Return the (X, Y) coordinate for the center point of the cell that contains the specified text.  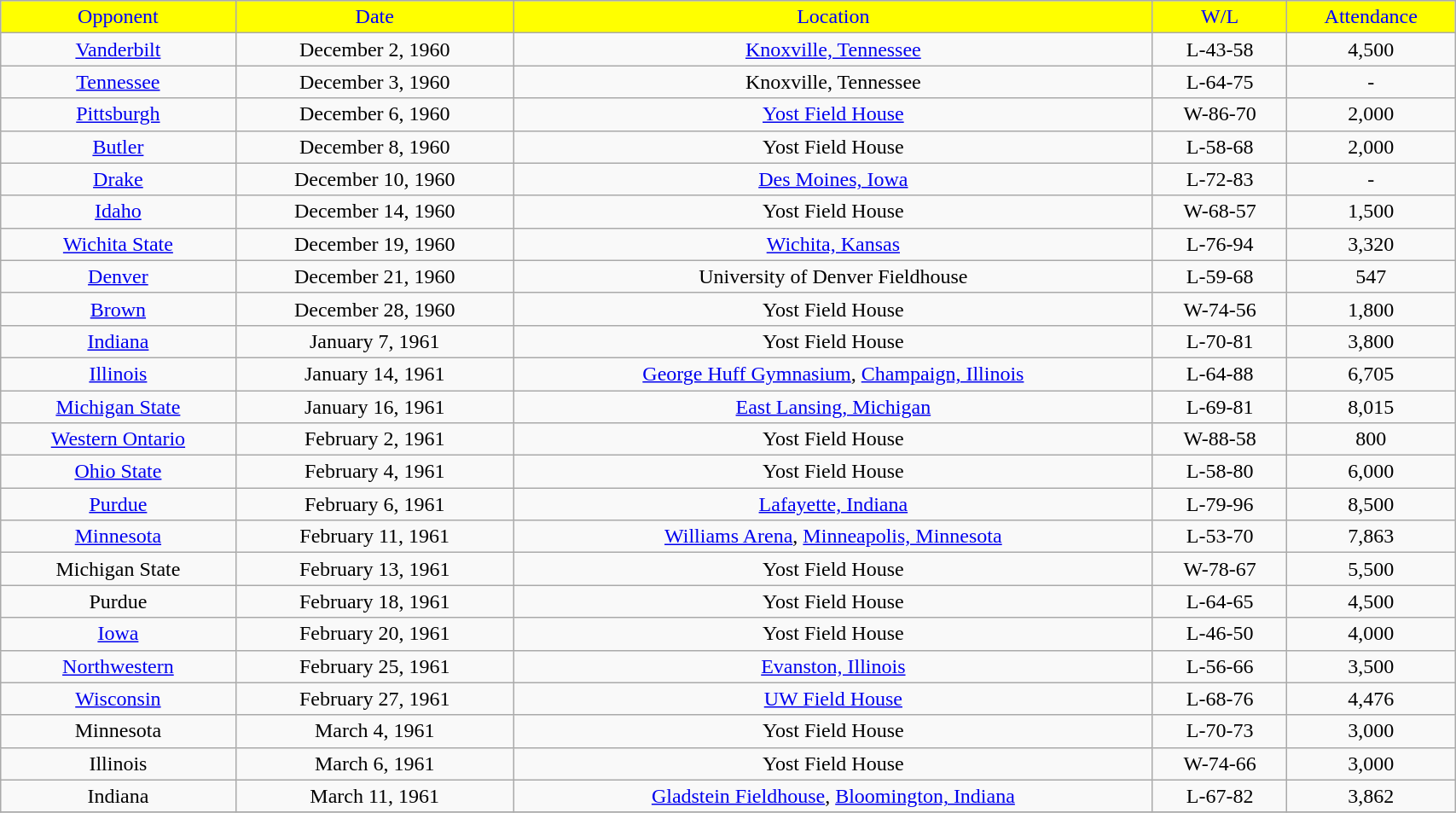
Tennessee (118, 82)
December 10, 1960 (374, 179)
5,500 (1372, 569)
Ohio State (118, 472)
Denver (118, 276)
6,000 (1372, 472)
L-64-88 (1220, 374)
December 3, 1960 (374, 82)
L-69-81 (1220, 407)
4,476 (1372, 699)
February 25, 1961 (374, 666)
L-64-65 (1220, 601)
Attendance (1372, 17)
Wisconsin (118, 699)
March 4, 1961 (374, 731)
W-68-57 (1220, 212)
Des Moines, Iowa (832, 179)
Williams Arena, Minneapolis, Minnesota (832, 537)
December 28, 1960 (374, 309)
1,800 (1372, 309)
February 11, 1961 (374, 537)
W-86-70 (1220, 114)
W-78-67 (1220, 569)
February 4, 1961 (374, 472)
Wichita State (118, 244)
Opponent (118, 17)
547 (1372, 276)
December 8, 1960 (374, 147)
800 (1372, 439)
Pittsburgh (118, 114)
Evanston, Illinois (832, 666)
L-79-96 (1220, 504)
L-46-50 (1220, 634)
Idaho (118, 212)
Vanderbilt (118, 49)
East Lansing, Michigan (832, 407)
Lafayette, Indiana (832, 504)
January 14, 1961 (374, 374)
January 16, 1961 (374, 407)
Western Ontario (118, 439)
February 27, 1961 (374, 699)
W-74-66 (1220, 764)
L-70-81 (1220, 341)
W/L (1220, 17)
Brown (118, 309)
February 6, 1961 (374, 504)
L-67-82 (1220, 796)
University of Denver Fieldhouse (832, 276)
February 13, 1961 (374, 569)
1,500 (1372, 212)
L-70-73 (1220, 731)
L-58-80 (1220, 472)
4,000 (1372, 634)
3,800 (1372, 341)
Drake (118, 179)
L-56-66 (1220, 666)
December 2, 1960 (374, 49)
L-53-70 (1220, 537)
Gladstein Fieldhouse, Bloomington, Indiana (832, 796)
L-59-68 (1220, 276)
Wichita, Kansas (832, 244)
3,500 (1372, 666)
3,862 (1372, 796)
6,705 (1372, 374)
Butler (118, 147)
8,500 (1372, 504)
Location (832, 17)
3,320 (1372, 244)
December 19, 1960 (374, 244)
L-43-58 (1220, 49)
March 6, 1961 (374, 764)
January 7, 1961 (374, 341)
W-74-56 (1220, 309)
December 14, 1960 (374, 212)
George Huff Gymnasium, Champaign, Illinois (832, 374)
February 2, 1961 (374, 439)
December 6, 1960 (374, 114)
March 11, 1961 (374, 796)
Iowa (118, 634)
UW Field House (832, 699)
February 20, 1961 (374, 634)
L-68-76 (1220, 699)
7,863 (1372, 537)
8,015 (1372, 407)
W-88-58 (1220, 439)
December 21, 1960 (374, 276)
Northwestern (118, 666)
L-72-83 (1220, 179)
L-76-94 (1220, 244)
Date (374, 17)
L-64-75 (1220, 82)
February 18, 1961 (374, 601)
L-58-68 (1220, 147)
